Return [x, y] of the center of cell containing provided text 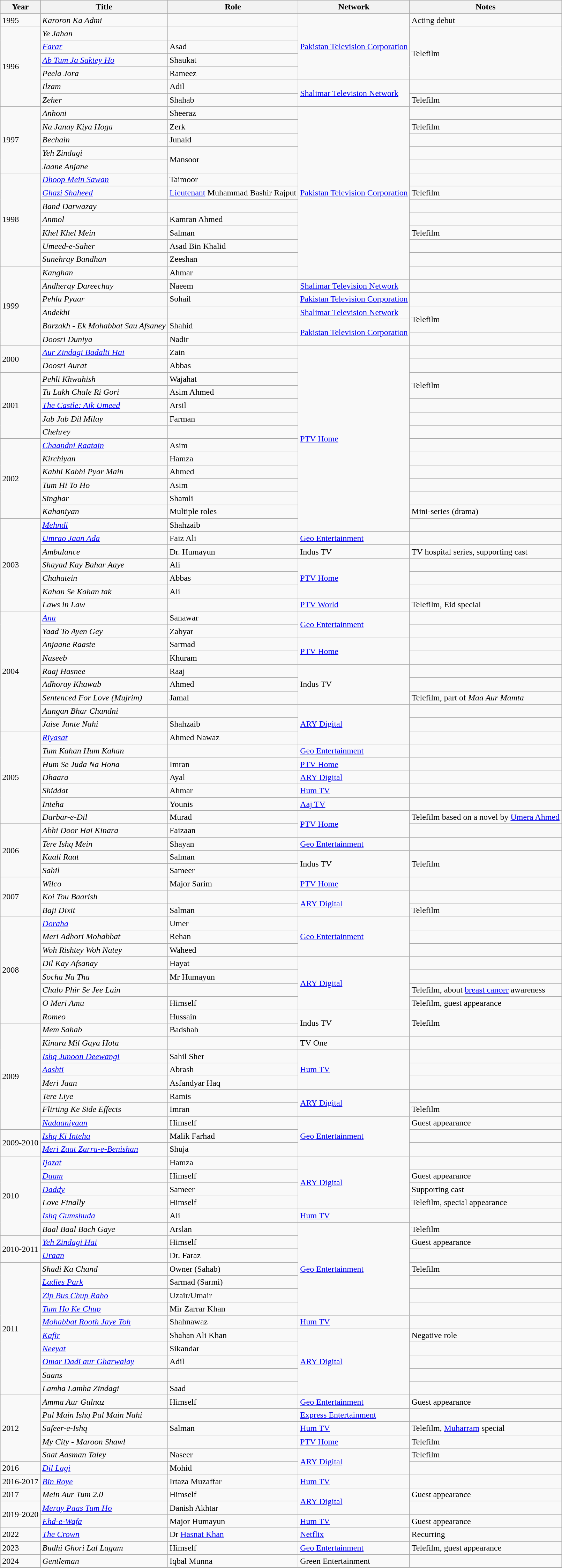
Anjaane Raaste [104, 645]
The Crown [104, 1534]
Notes [486, 7]
1999 [20, 306]
2016-2017 [20, 1481]
Faizaan [233, 831]
Ana [104, 618]
Meri Jaan [104, 1083]
Ramis [233, 1096]
Jamal [233, 698]
Khuram [233, 658]
Shaukat [233, 60]
Aangan Bhar Chandni [104, 711]
Raaj Hasnee [104, 671]
Kaali Raat [104, 857]
Ehd-e-Wafa [104, 1521]
Nadaaniyaan [104, 1123]
Meri Adhori Mohabbat [104, 937]
Shayan [233, 844]
Irtaza Muzaffar [233, 1481]
Lamha Lamha Zindagi [104, 1388]
Band Darwazay [104, 206]
Naseer [233, 1455]
Tum Hi To Ho [104, 485]
Tere Liye [104, 1096]
Shahab [233, 100]
Network [354, 7]
Tere Ishq Mein [104, 844]
Murad [233, 817]
Aur Zindagi Badalti Hai [104, 352]
Green Entertainment [354, 1561]
Sahil Sher [233, 1056]
Aashti [104, 1070]
Kafir [104, 1335]
Peela Jora [104, 73]
Nadir [233, 339]
Chahatein [104, 578]
PTV World [354, 605]
Shamli [233, 498]
Umer [233, 923]
2006 [20, 850]
Yeh Zindagi Hai [104, 1242]
Kahaniyan [104, 512]
Barzakh - Ek Mohabbat Sau Afsaney [104, 326]
Tu Lakh Chale Ri Gori [104, 392]
Farman [233, 419]
Sunehray Bandhan [104, 259]
Omar Dadi aur Gharwalay [104, 1362]
Badshah [233, 1030]
Mohid [233, 1468]
Sohail [233, 299]
Rameez [233, 73]
Zip Bus Chup Raho [104, 1295]
Abhi Door Hai Kinara [104, 831]
Baal Baal Bach Gaye [104, 1229]
Express Entertainment [354, 1415]
O Meri Amu [104, 1003]
Ambulance [104, 551]
Shadi Ka Chand [104, 1269]
Asad [233, 47]
Jaise Jante Nahi [104, 724]
2008 [20, 970]
Kanghan [104, 273]
Netflix [354, 1534]
Shiddat [104, 790]
Arslan [233, 1229]
Doosri Duniya [104, 339]
Mir Zarrar Khan [233, 1309]
1996 [20, 67]
Doraha [104, 923]
Na Janay Kiya Hoga [104, 126]
Mehndi [104, 525]
Kinara Mil Gaya Hota [104, 1043]
Kirchiyan [104, 459]
Naeem [233, 286]
Shahan Ali Khan [233, 1335]
Ahmed Nawaz [233, 737]
1998 [20, 220]
Mohabbat Rooth Jaye Toh [104, 1322]
Pehli Khwahish [104, 379]
Sarmad (Sarmi) [233, 1282]
2009-2010 [20, 1143]
Asim Ahmed [233, 392]
2001 [20, 405]
Adhoray Khawab [104, 684]
2024 [20, 1561]
Umrao Jaan Ada [104, 538]
Telefilm, part of Maa Aur Mamta [486, 698]
Gentleman [104, 1561]
Multiple roles [233, 512]
Anmol [104, 220]
2011 [20, 1329]
Mini-series (drama) [486, 512]
Zeeshan [233, 259]
Mein Aur Tum 2.0 [104, 1495]
2005 [20, 777]
Shayad Kay Bahar Aaye [104, 565]
Naseeb [104, 658]
2022 [20, 1534]
Mansoor [233, 159]
Andheray Dareechay [104, 286]
2003 [20, 565]
Asad Bin Khalid [233, 246]
Khel Khel Mein [104, 233]
Younis [233, 804]
Mem Sahab [104, 1030]
TV One [354, 1043]
Pal Main Ishq Pal Main Nahi [104, 1415]
TV hospital series, supporting cast [486, 551]
Telefilm, special appearance [486, 1202]
Daam [104, 1176]
Ishq Ki Inteha [104, 1136]
Telefilm, Muharram special [486, 1428]
2012 [20, 1428]
Owner (Sahab) [233, 1269]
Daddy [104, 1189]
Major Humayun [233, 1521]
Yaad To Ayen Gey [104, 631]
Dr. Faraz [233, 1256]
Safeer-e-Ishq [104, 1428]
Koi Tou Baarish [104, 897]
Mr Humayun [233, 976]
Ladies Park [104, 1282]
Arsil [233, 406]
Wilco [104, 884]
Farar [104, 47]
Sanawar [233, 618]
Sahil [104, 870]
Junaid [233, 140]
Bechain [104, 140]
My City - Maroon Shawl [104, 1442]
Title [104, 7]
Supporting cast [486, 1189]
Meri Zaat Zarra-e-Benishan [104, 1149]
Kabhi Kabhi Pyar Main [104, 472]
Flirting Ke Side Effects [104, 1109]
Ilzam [104, 87]
Saans [104, 1375]
Raaj [233, 671]
Romeo [104, 1017]
Budhi Ghori Lal Lagam [104, 1548]
Umeed-e-Saher [104, 246]
Ab Tum Ja Saktey Ho [104, 60]
Major Sarim [233, 884]
Telefilm, Eid special [486, 605]
2010-2011 [20, 1249]
Telefilm, about breast cancer awareness [486, 990]
1995 [20, 20]
Chehrey [104, 432]
Ayal [233, 777]
Yeh Zindagi [104, 153]
Bin Roye [104, 1481]
Zabyar [233, 631]
Waheed [233, 950]
Danish Akhtar [233, 1508]
Abrash [233, 1070]
Sheeraz [233, 113]
Role [233, 7]
2007 [20, 897]
Uzair/Umair [233, 1295]
Dhoop Mein Sawan [104, 180]
Tum Ho Ke Chup [104, 1309]
Meray Paas Tum Ho [104, 1508]
2017 [20, 1495]
Hussain [233, 1017]
Jab Jab Dil Milay [104, 419]
Pehla Pyaar [104, 299]
Socha Na Tha [104, 976]
Dr. Humayun [233, 551]
Rehan [233, 937]
Shahid [233, 326]
Iqbal Munna [233, 1561]
Riyasat [104, 737]
Sentenced For Love (Mujrim) [104, 698]
Chalo Phir Se Jee Lain [104, 990]
Ishq Junoon Deewangi [104, 1056]
2009 [20, 1076]
Anhoni [104, 113]
2010 [20, 1196]
Hum Se Juda Na Hona [104, 764]
Recurring [486, 1534]
2002 [20, 478]
Asfandyar Haq [233, 1083]
Dil Lagi [104, 1468]
Acting debut [486, 20]
Zeher [104, 100]
2016 [20, 1468]
Laws in Law [104, 605]
Kamran Ahmed [233, 220]
Ijazat [104, 1162]
Aaj TV [354, 804]
Doosri Aurat [104, 365]
Ishq Gumshuda [104, 1216]
Inteha [104, 804]
Sarmad [233, 645]
Taimoor [233, 180]
Karoron Ka Admi [104, 20]
Andekhi [104, 312]
Lieutenant Muhammad Bashir Rajput [233, 193]
Singhar [104, 498]
Darbar-e-Dil [104, 817]
2019-2020 [20, 1515]
Dr Hasnat Khan [233, 1534]
Zerk [233, 126]
Dil Kay Afsanay [104, 963]
Ye Jahan [104, 34]
Kahan Se Kahan tak [104, 592]
Faiz Ali [233, 538]
1997 [20, 140]
Wajahat [233, 379]
Negative role [486, 1335]
Dhaara [104, 777]
Tum Kahan Hum Kahan [104, 751]
Zain [233, 352]
Ghazi Shaheed [104, 193]
Uraan [104, 1256]
Chaandni Raatain [104, 445]
Telefilm based on a novel by Umera Ahmed [486, 817]
Jaane Anjane [104, 166]
2023 [20, 1548]
Year [20, 7]
2000 [20, 359]
Baji Dixit [104, 910]
Saad [233, 1388]
Shuja [233, 1149]
2004 [20, 671]
Malik Farhad [233, 1136]
Hayat [233, 963]
Love Finally [104, 1202]
Woh Rishtey Woh Natey [104, 950]
Shahnawaz [233, 1322]
Sikandar [233, 1348]
Amma Aur Gulnaz [104, 1402]
Neeyat [104, 1348]
Saat Aasman Taley [104, 1455]
The Castle: Aik Umeed [104, 406]
